Output the (X, Y) coordinate of the center of the cell containing the given text.  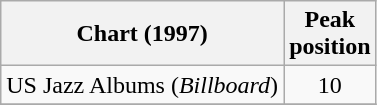
Peakposition (330, 34)
Chart (1997) (142, 34)
10 (330, 85)
US Jazz Albums (Billboard) (142, 85)
